Return [x, y] of the center of cell containing provided text 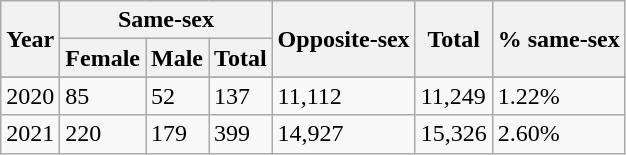
137 [241, 96]
14,927 [344, 134]
Same-sex [166, 20]
2021 [30, 134]
11,112 [344, 96]
11,249 [454, 96]
Female [103, 58]
85 [103, 96]
2.60% [558, 134]
2020 [30, 96]
Male [178, 58]
1.22% [558, 96]
15,326 [454, 134]
179 [178, 134]
Year [30, 39]
399 [241, 134]
52 [178, 96]
Opposite-sex [344, 39]
% same-sex [558, 39]
220 [103, 134]
